For the text-containing cell, return its midpoint in [X, Y] coordinate format. 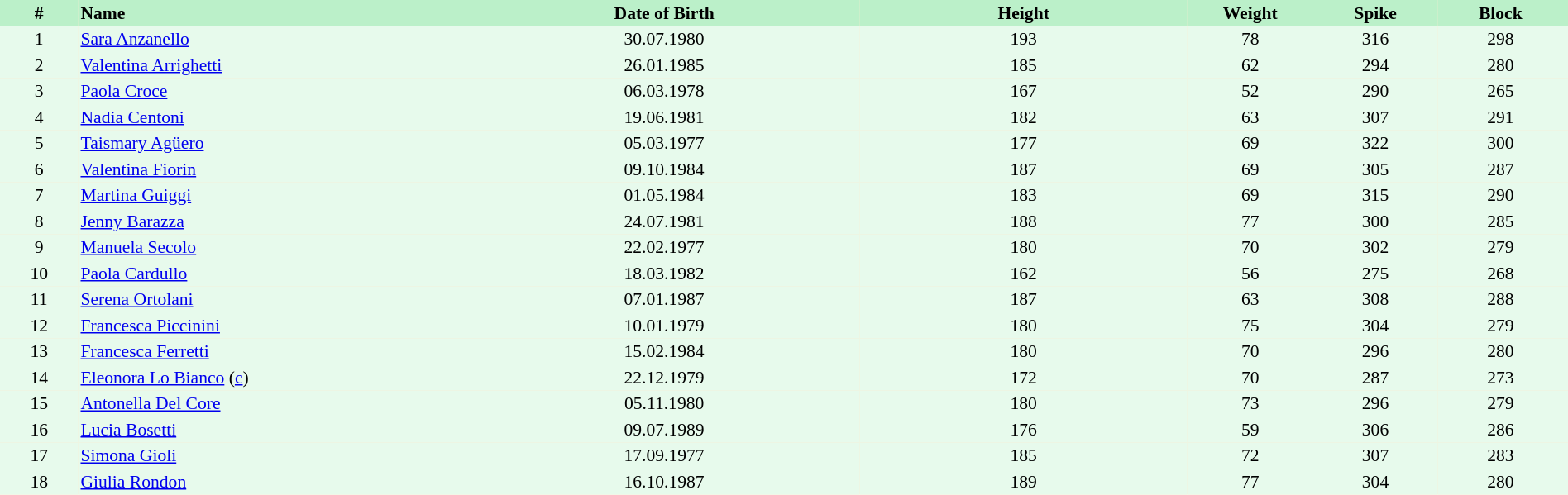
291 [1500, 117]
3 [39, 91]
62 [1250, 65]
Lucia Bosetti [273, 430]
Sara Anzanello [273, 40]
285 [1500, 221]
18 [39, 482]
183 [1024, 195]
Martina Guiggi [273, 195]
12 [39, 326]
75 [1250, 326]
315 [1374, 195]
24.07.1981 [664, 221]
# [39, 13]
15.02.1984 [664, 352]
16 [39, 430]
Eleonora Lo Bianco (c) [273, 378]
01.05.1984 [664, 195]
Manuela Secolo [273, 248]
73 [1250, 403]
283 [1500, 456]
10 [39, 274]
59 [1250, 430]
182 [1024, 117]
5 [39, 144]
72 [1250, 456]
7 [39, 195]
17.09.1977 [664, 456]
305 [1374, 169]
Paola Croce [273, 91]
288 [1500, 299]
306 [1374, 430]
14 [39, 378]
17 [39, 456]
Jenny Barazza [273, 221]
52 [1250, 91]
176 [1024, 430]
302 [1374, 248]
22.12.1979 [664, 378]
78 [1250, 40]
189 [1024, 482]
56 [1250, 274]
10.01.1979 [664, 326]
11 [39, 299]
05.03.1977 [664, 144]
Antonella Del Core [273, 403]
Block [1500, 13]
298 [1500, 40]
05.11.1980 [664, 403]
8 [39, 221]
294 [1374, 65]
Francesca Piccinini [273, 326]
2 [39, 65]
18.03.1982 [664, 274]
Simona Gioli [273, 456]
177 [1024, 144]
9 [39, 248]
Francesca Ferretti [273, 352]
Name [273, 13]
09.07.1989 [664, 430]
Height [1024, 13]
172 [1024, 378]
Serena Ortolani [273, 299]
188 [1024, 221]
193 [1024, 40]
30.07.1980 [664, 40]
275 [1374, 274]
308 [1374, 299]
4 [39, 117]
162 [1024, 274]
167 [1024, 91]
268 [1500, 274]
286 [1500, 430]
22.02.1977 [664, 248]
Paola Cardullo [273, 274]
15 [39, 403]
26.01.1985 [664, 65]
265 [1500, 91]
1 [39, 40]
16.10.1987 [664, 482]
6 [39, 169]
273 [1500, 378]
Valentina Arrighetti [273, 65]
Weight [1250, 13]
13 [39, 352]
06.03.1978 [664, 91]
Taismary Agüero [273, 144]
07.01.1987 [664, 299]
322 [1374, 144]
Giulia Rondon [273, 482]
Nadia Centoni [273, 117]
Valentina Fiorin [273, 169]
09.10.1984 [664, 169]
Spike [1374, 13]
316 [1374, 40]
19.06.1981 [664, 117]
Date of Birth [664, 13]
